Search for the cell housing the specified text and yield its (x, y) center coordinate. 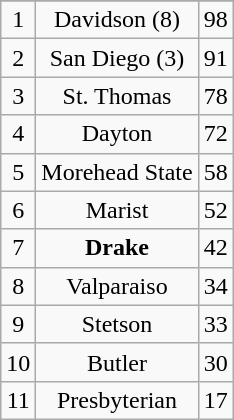
St. Thomas (117, 96)
91 (216, 58)
Drake (117, 248)
5 (18, 172)
Presbyterian (117, 400)
78 (216, 96)
9 (18, 324)
Dayton (117, 134)
Morehead State (117, 172)
Davidson (8) (117, 20)
7 (18, 248)
30 (216, 362)
58 (216, 172)
52 (216, 210)
98 (216, 20)
6 (18, 210)
1 (18, 20)
42 (216, 248)
3 (18, 96)
17 (216, 400)
Stetson (117, 324)
Butler (117, 362)
11 (18, 400)
10 (18, 362)
34 (216, 286)
4 (18, 134)
8 (18, 286)
Marist (117, 210)
72 (216, 134)
33 (216, 324)
2 (18, 58)
Valparaiso (117, 286)
San Diego (3) (117, 58)
